Pinpoint the cell where the given text exists, returning its (X, Y) midpoint coordinate. 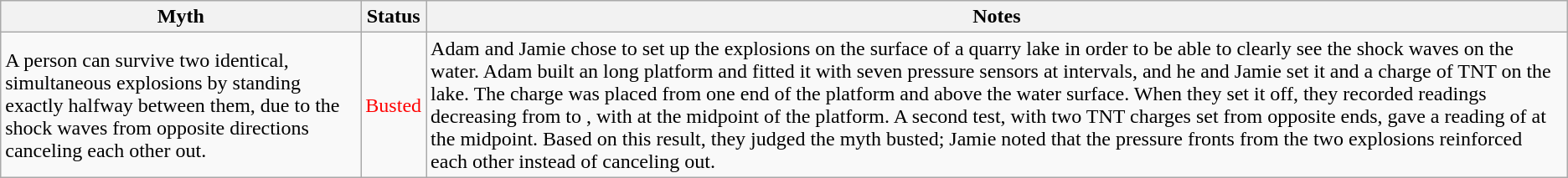
Status (394, 17)
Myth (181, 17)
Busted (394, 105)
Notes (997, 17)
